Extract the [x, y] coordinate from the center of the cell holding the provided text.  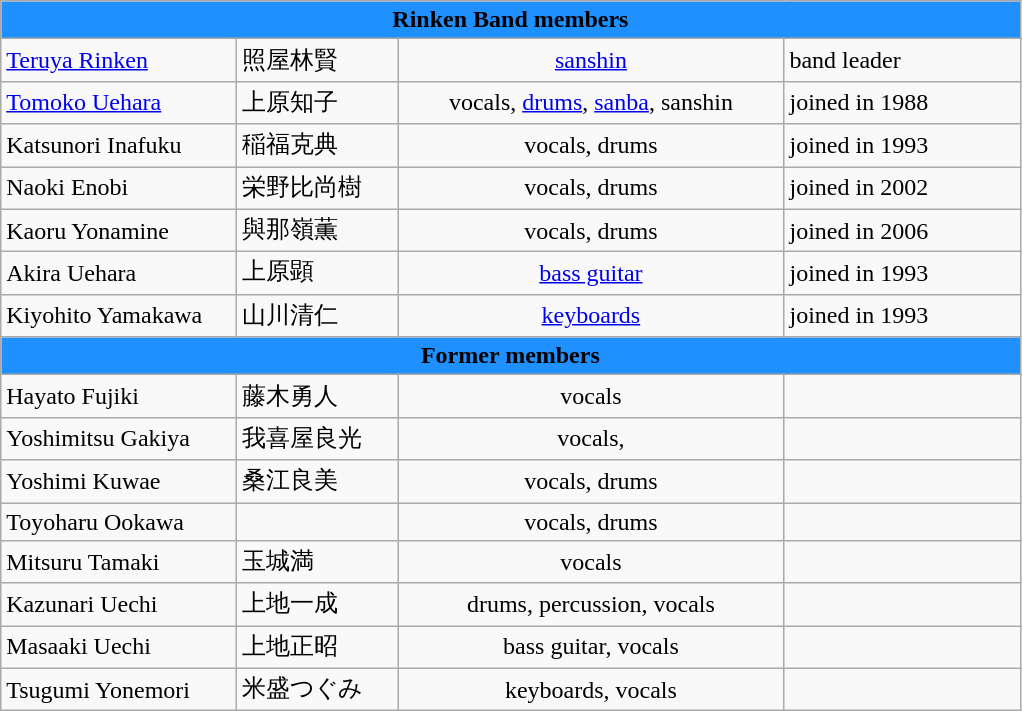
drums, percussion, vocals [591, 604]
稲福克典 [318, 146]
上地一成 [318, 604]
桑江良美 [318, 482]
上原顕 [318, 274]
Masaaki Uechi [119, 648]
Hayato Fujiki [119, 396]
Former members [510, 356]
bass guitar [591, 274]
bass guitar, vocals [591, 648]
Mitsuru Tamaki [119, 562]
keyboards [591, 316]
山川清仁 [318, 316]
vocals, [591, 438]
Yoshimi Kuwae [119, 482]
Kaoru Yonamine [119, 230]
Naoki Enobi [119, 188]
我喜屋良光 [318, 438]
米盛つぐみ [318, 690]
Kiyohito Yamakawa [119, 316]
玉城満 [318, 562]
joined in 2002 [902, 188]
上原知子 [318, 102]
藤木勇人 [318, 396]
Yoshimitsu Gakiya [119, 438]
joined in 2006 [902, 230]
Rinken Band members [510, 20]
Katsunori Inafuku [119, 146]
keyboards, vocals [591, 690]
Kazunari Uechi [119, 604]
joined in 1988 [902, 102]
Tomoko Uehara [119, 102]
Tsugumi Yonemori [119, 690]
vocals, drums, sanba, sanshin [591, 102]
上地正昭 [318, 648]
Akira Uehara [119, 274]
band leader [902, 60]
sanshin [591, 60]
栄野比尚樹 [318, 188]
照屋林賢 [318, 60]
與那嶺薫 [318, 230]
Teruya Rinken [119, 60]
Toyoharu Ookawa [119, 521]
